For the text-containing cell, return its midpoint in (x, y) coordinate format. 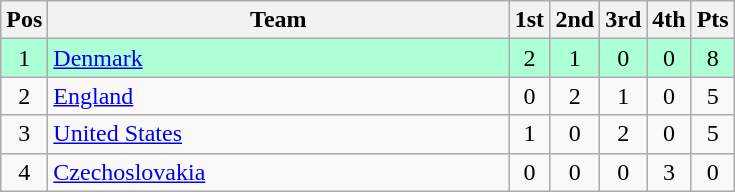
4 (24, 172)
8 (712, 58)
Team (278, 20)
United States (278, 134)
2nd (575, 20)
Denmark (278, 58)
Czechoslovakia (278, 172)
4th (669, 20)
Pos (24, 20)
England (278, 96)
Pts (712, 20)
1st (530, 20)
3rd (624, 20)
